Find where the given text appears and provide that cell's center as [X, Y] coordinate. 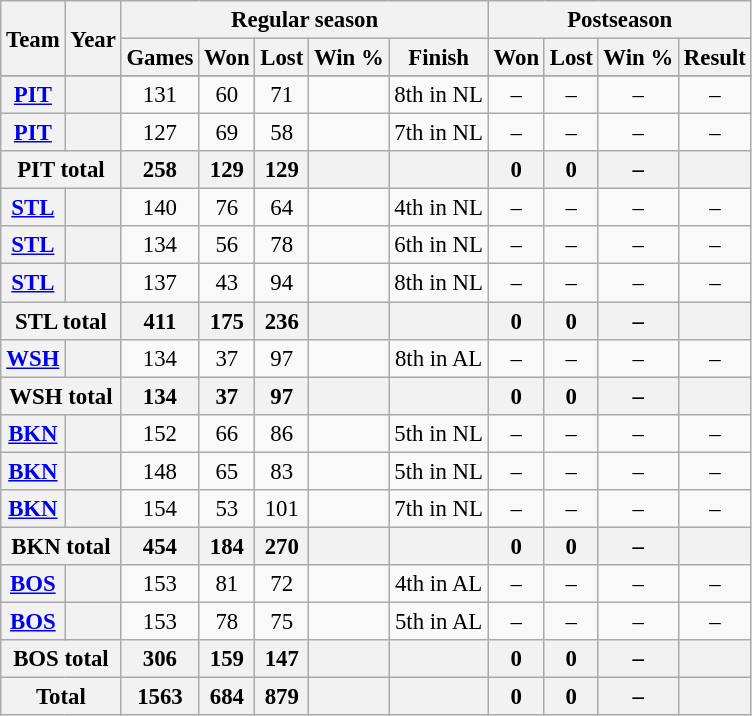
411 [160, 321]
BKN total [61, 546]
STL total [61, 321]
58 [282, 133]
184 [227, 546]
4th in AL [438, 584]
159 [227, 659]
Finish [438, 58]
154 [160, 509]
WSH total [61, 396]
PIT total [61, 170]
43 [227, 283]
66 [227, 433]
75 [282, 621]
65 [227, 471]
Games [160, 58]
4th in NL [438, 208]
Total [61, 697]
Result [716, 58]
236 [282, 321]
684 [227, 697]
69 [227, 133]
71 [282, 95]
101 [282, 509]
64 [282, 208]
72 [282, 584]
140 [160, 208]
306 [160, 659]
454 [160, 546]
Regular season [304, 20]
152 [160, 433]
131 [160, 95]
83 [282, 471]
6th in NL [438, 245]
81 [227, 584]
Postseason [620, 20]
127 [160, 133]
76 [227, 208]
1563 [160, 697]
8th in AL [438, 358]
94 [282, 283]
Year [93, 38]
60 [227, 95]
137 [160, 283]
258 [160, 170]
WSH [33, 358]
53 [227, 509]
175 [227, 321]
879 [282, 697]
86 [282, 433]
BOS total [61, 659]
5th in AL [438, 621]
56 [227, 245]
148 [160, 471]
147 [282, 659]
Team [33, 38]
270 [282, 546]
